Scan for the cell matching the given text and deliver its [x, y] coordinate at center. 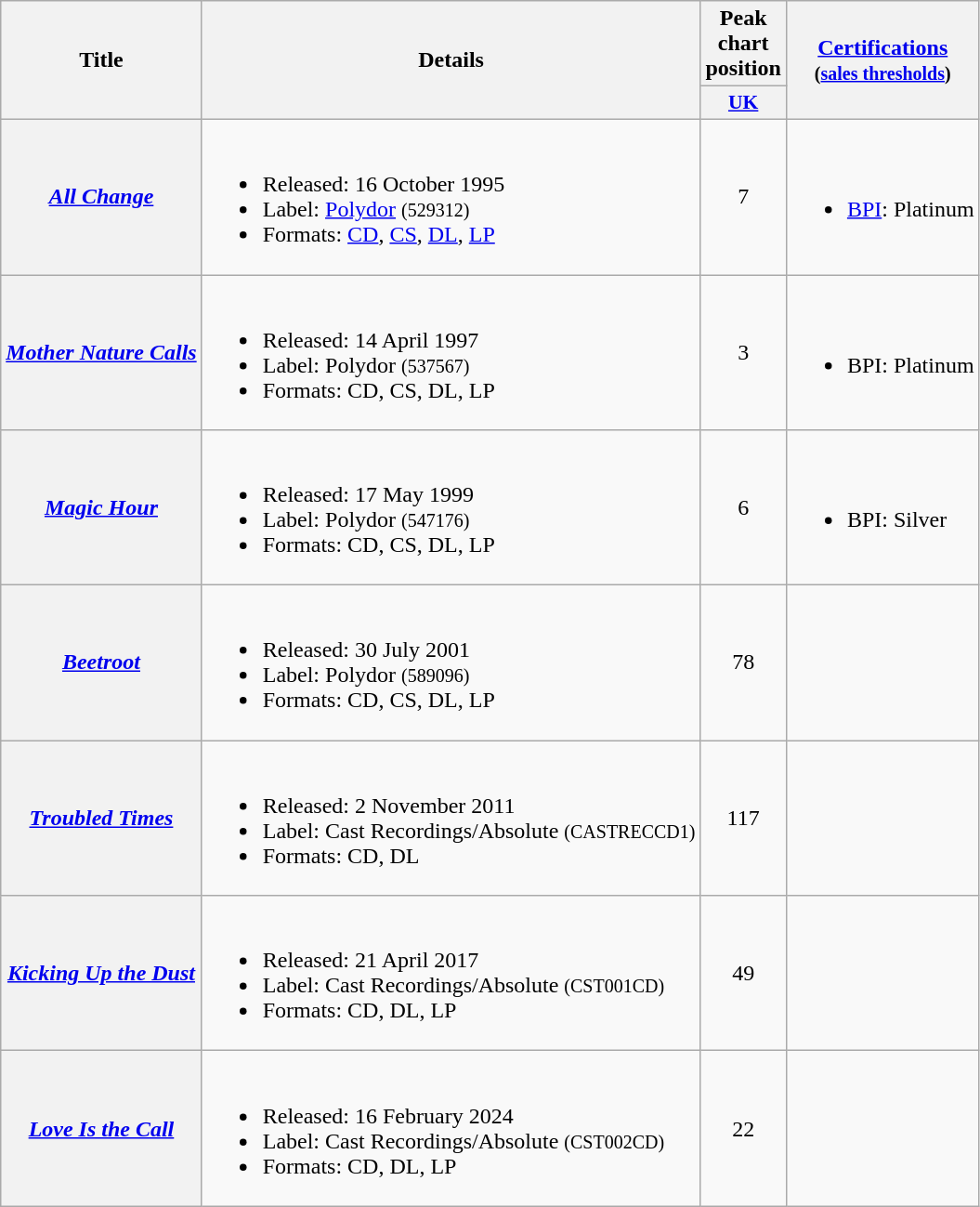
Kicking Up the Dust [101, 974]
Released: 16 October 1995Label: Polydor (529312)Formats: CD, CS, DL, LP [451, 197]
Released: 17 May 1999Label: Polydor (547176)Formats: CD, CS, DL, LP [451, 507]
UK [743, 103]
Released: 16 February 2024Label: Cast Recordings/Absolute (CST002CD)Formats: CD, DL, LP [451, 1128]
Released: 2 November 2011Label: Cast Recordings/Absolute (CASTRECCD1)Formats: CD, DL [451, 818]
22 [743, 1128]
Released: 21 April 2017Label: Cast Recordings/Absolute (CST001CD)Formats: CD, DL, LP [451, 974]
Peak chart position [743, 44]
All Change [101, 197]
Beetroot [101, 663]
49 [743, 974]
3 [743, 353]
Mother Nature Calls [101, 353]
Magic Hour [101, 507]
78 [743, 663]
Title [101, 60]
Released: 14 April 1997Label: Polydor (537567)Formats: CD, CS, DL, LP [451, 353]
Certifications(sales thresholds) [882, 60]
6 [743, 507]
Details [451, 60]
BPI: Silver [882, 507]
Released: 30 July 2001Label: Polydor (589096)Formats: CD, CS, DL, LP [451, 663]
117 [743, 818]
7 [743, 197]
Love Is the Call [101, 1128]
Troubled Times [101, 818]
